Return the [X, Y] coordinate for the center point of the cell that contains the specified text.  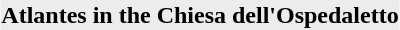
Atlantes in the Chiesa dell'Ospedaletto [200, 15]
